From the cell containing the given text, extract its center point as [X, Y] coordinate. 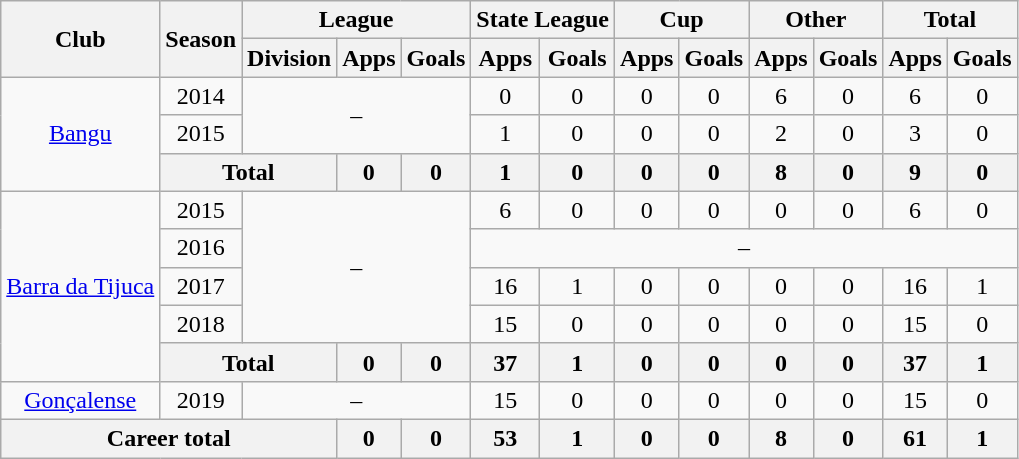
2 [781, 134]
2019 [201, 400]
2017 [201, 286]
State League [543, 20]
Club [80, 39]
Division [290, 58]
3 [915, 134]
Season [201, 39]
2018 [201, 324]
Barra da Tijuca [80, 286]
53 [506, 438]
9 [915, 172]
2014 [201, 96]
Career total [169, 438]
Bangu [80, 134]
League [356, 20]
Other [816, 20]
Gonçalense [80, 400]
Cup [682, 20]
61 [915, 438]
2016 [201, 248]
